Return the (x, y) coordinate for the center point of the cell that contains the specified text.  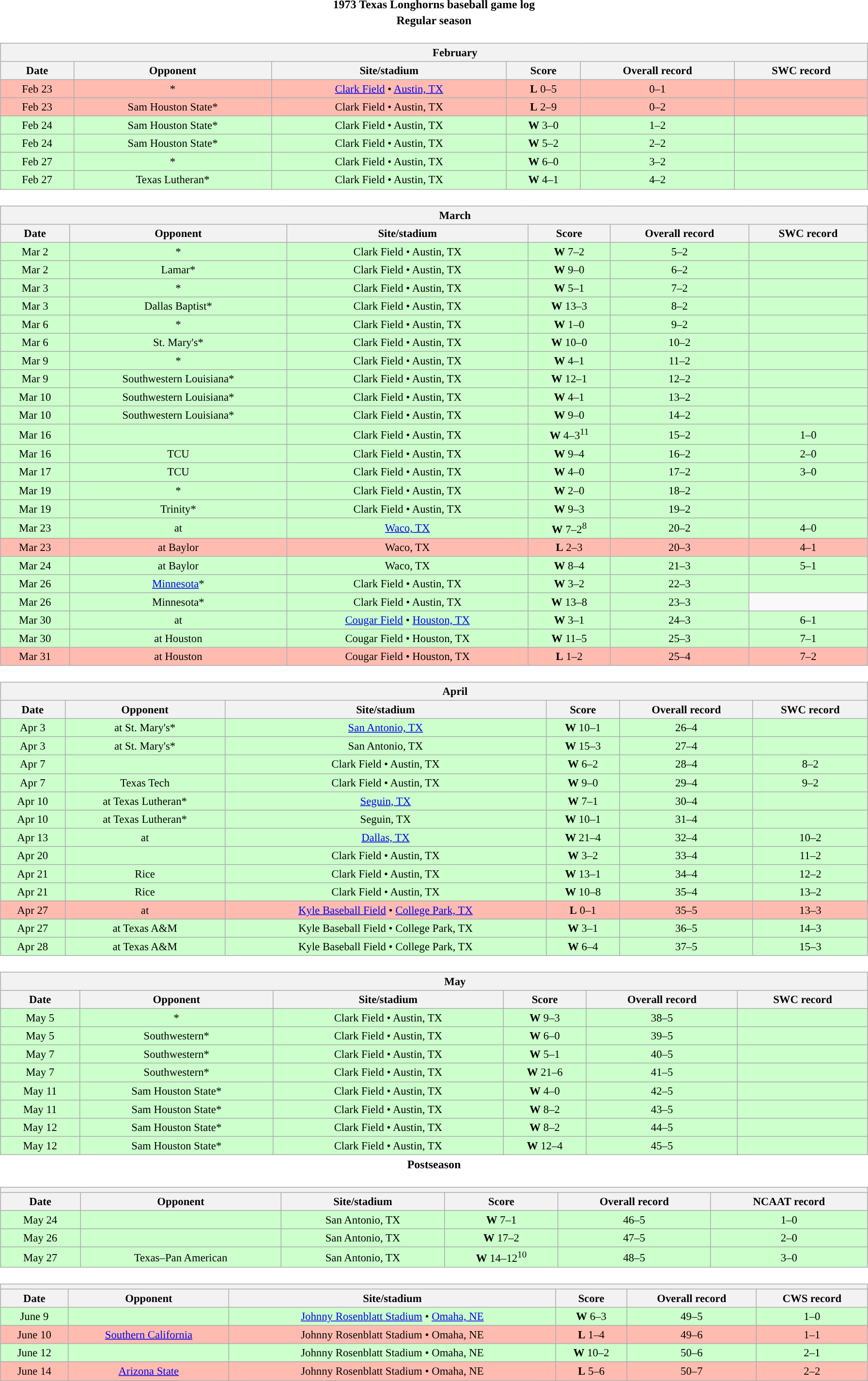
L 1–2 (569, 657)
49–6 (692, 1335)
W 13–8 (569, 602)
W 7–2 (569, 251)
40–5 (662, 1054)
W 13–3 (569, 306)
1–2 (658, 126)
42–5 (662, 1091)
W 7–28 (569, 528)
35–4 (686, 892)
Texas Tech (145, 783)
May 27 (41, 1257)
18–2 (680, 490)
0–1 (658, 89)
W 1–0 (569, 324)
29–4 (686, 783)
Trinity* (178, 509)
W 13–1 (583, 874)
May 26 (41, 1238)
48–5 (634, 1257)
June 14 (34, 1371)
L 2–3 (569, 547)
36–5 (686, 928)
W 10–8 (583, 892)
Southern California (149, 1335)
W 8–4 (569, 565)
41–5 (662, 1072)
28–4 (686, 764)
21–3 (680, 565)
38–5 (662, 1018)
Dallas Baptist* (178, 306)
20–3 (680, 547)
37–5 (686, 946)
5–1 (808, 565)
Apr 13 (33, 837)
49–5 (692, 1317)
Mar 17 (35, 472)
47–5 (634, 1238)
May 24 (41, 1220)
W 10–0 (569, 343)
14–2 (680, 415)
Mar 31 (35, 657)
34–4 (686, 874)
30–4 (686, 801)
4–1 (808, 547)
19–2 (680, 509)
43–5 (662, 1109)
35–5 (686, 910)
Apr 20 (33, 855)
L 0–5 (543, 89)
27–4 (686, 746)
31–4 (686, 819)
W 17–2 (502, 1238)
Texas–Pan American (181, 1257)
4–0 (808, 528)
45–5 (662, 1146)
May (434, 981)
33–4 (686, 855)
W 15–3 (583, 746)
W 6–3 (591, 1317)
39–5 (662, 1036)
W 11–5 (569, 638)
Apr 28 (33, 946)
W 9–4 (569, 454)
46–5 (634, 1220)
June 9 (34, 1317)
25–3 (680, 638)
St. Mary's* (178, 343)
25–4 (680, 657)
W 6–4 (583, 946)
W 14–1210 (502, 1257)
7–1 (808, 638)
June 12 (34, 1353)
1–1 (812, 1335)
April (434, 691)
L 2–9 (543, 107)
24–3 (680, 620)
23–3 (680, 602)
22–3 (680, 584)
W 4–311 (569, 435)
26–4 (686, 728)
Lamar* (178, 269)
14–3 (810, 928)
Texas Lutheran* (173, 180)
L 5–6 (591, 1371)
W 10–2 (591, 1353)
20–2 (680, 528)
Arizona State (149, 1371)
17–2 (680, 472)
February (434, 52)
Dallas, TX (386, 837)
6–2 (680, 269)
5–2 (680, 251)
W 5–2 (543, 143)
2–1 (812, 1353)
L 1–4 (591, 1335)
NCAAT record (789, 1201)
W 3–0 (543, 126)
16–2 (680, 454)
Mar 24 (35, 565)
W 12–4 (545, 1146)
50–6 (692, 1353)
W 6–2 (583, 764)
June 10 (34, 1335)
15–2 (680, 435)
CWS record (812, 1299)
32–4 (686, 837)
6–1 (808, 620)
15–3 (810, 946)
W 21–4 (583, 837)
March (434, 215)
3–2 (658, 162)
L 0–1 (583, 910)
W 2–0 (569, 490)
13–3 (810, 910)
44–5 (662, 1127)
W 12–1 (569, 379)
0–2 (658, 107)
50–7 (692, 1371)
4–2 (658, 180)
W 21–6 (545, 1072)
